Detect which cell encompasses the target text, then output its [x, y] center coordinate. 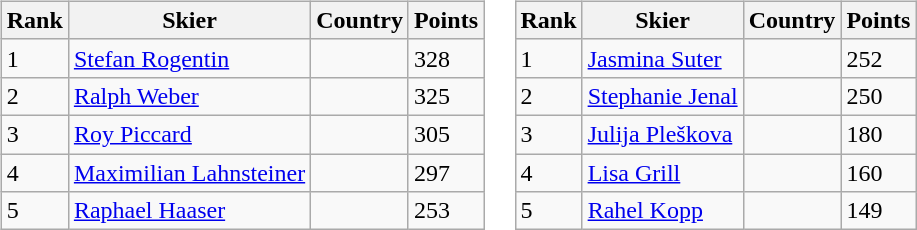
Julija Pleškova [662, 134]
Rahel Kopp [662, 211]
328 [446, 58]
160 [878, 173]
180 [878, 134]
Maximilian Lahnsteiner [189, 173]
253 [446, 211]
Jasmina Suter [662, 58]
149 [878, 211]
Lisa Grill [662, 173]
Stephanie Jenal [662, 96]
Roy Piccard [189, 134]
325 [446, 96]
Ralph Weber [189, 96]
305 [446, 134]
250 [878, 96]
Raphael Haaser [189, 211]
Stefan Rogentin [189, 58]
252 [878, 58]
297 [446, 173]
